Provide the (x, y) coordinate of the cell's center where the given text is located.  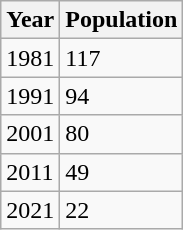
1981 (30, 58)
117 (122, 58)
2001 (30, 134)
22 (122, 210)
2011 (30, 172)
Population (122, 20)
80 (122, 134)
1991 (30, 96)
2021 (30, 210)
Year (30, 20)
49 (122, 172)
94 (122, 96)
